Capture the cell that displays the provided text and extract its [X, Y] central coordinate. 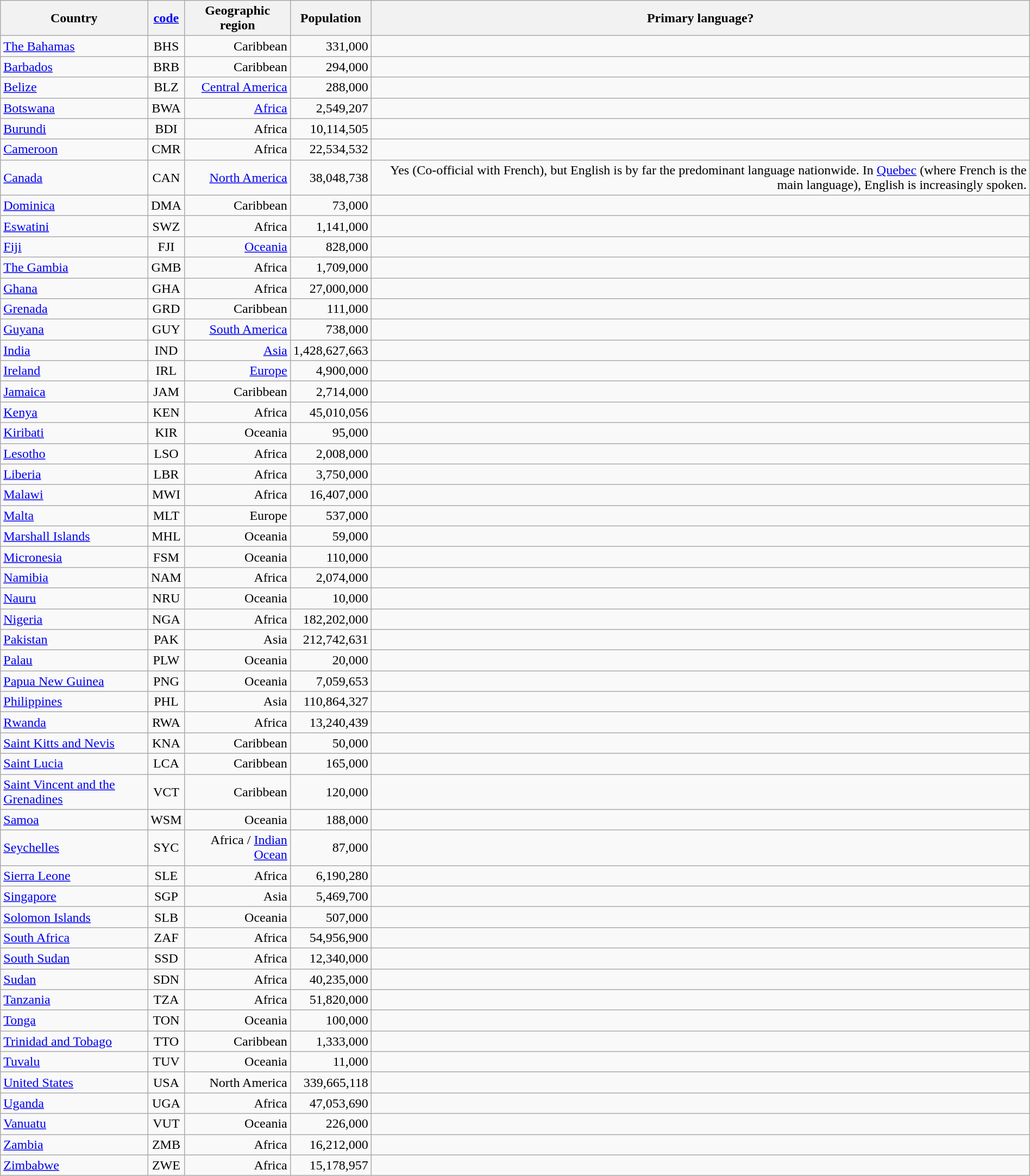
IRL [166, 371]
DMA [166, 205]
India [74, 350]
LSO [166, 454]
7,059,653 [330, 681]
Tuvalu [74, 1062]
Kenya [74, 412]
United States [74, 1083]
SGP [166, 896]
2,008,000 [330, 454]
code [166, 18]
2,074,000 [330, 577]
54,956,900 [330, 938]
111,000 [330, 309]
PNG [166, 681]
Guyana [74, 330]
Pakistan [74, 640]
FSM [166, 557]
Tonga [74, 1021]
1,141,000 [330, 226]
188,000 [330, 820]
331,000 [330, 46]
South Sudan [74, 958]
SLB [166, 917]
Sierra Leone [74, 876]
Burundi [74, 129]
CMR [166, 149]
Jamaica [74, 392]
87,000 [330, 847]
Botswana [74, 108]
LBR [166, 474]
BHS [166, 46]
MLT [166, 515]
South America [237, 330]
294,000 [330, 67]
1,709,000 [330, 267]
Nauru [74, 598]
BRB [166, 67]
Saint Kitts and Nevis [74, 743]
16,407,000 [330, 495]
339,665,118 [330, 1083]
LCA [166, 764]
Country [74, 18]
Samoa [74, 820]
Geographic region [237, 18]
27,000,000 [330, 288]
Namibia [74, 577]
Saint Lucia [74, 764]
SSD [166, 958]
Sudan [74, 979]
10,000 [330, 598]
Canada [74, 177]
73,000 [330, 205]
182,202,000 [330, 619]
Nigeria [74, 619]
2,549,207 [330, 108]
Ghana [74, 288]
110,864,327 [330, 702]
UGA [166, 1103]
Cameroon [74, 149]
Rwanda [74, 722]
16,212,000 [330, 1144]
ZAF [166, 938]
PHL [166, 702]
The Bahamas [74, 46]
Malawi [74, 495]
47,053,690 [330, 1103]
11,000 [330, 1062]
NAM [166, 577]
GMB [166, 267]
Seychelles [74, 847]
4,900,000 [330, 371]
NGA [166, 619]
FJI [166, 247]
Papua New Guinea [74, 681]
WSM [166, 820]
45,010,056 [330, 412]
120,000 [330, 792]
Micronesia [74, 557]
59,000 [330, 536]
VUT [166, 1124]
Zambia [74, 1144]
Dominica [74, 205]
Marshall Islands [74, 536]
Central America [237, 87]
ZWE [166, 1165]
Fiji [74, 247]
1,333,000 [330, 1041]
PAK [166, 640]
3,750,000 [330, 474]
Liberia [74, 474]
KNA [166, 743]
KEN [166, 412]
38,048,738 [330, 177]
TTO [166, 1041]
USA [166, 1083]
PLW [166, 661]
SDN [166, 979]
BWA [166, 108]
Tanzania [74, 1000]
15,178,957 [330, 1165]
Saint Vincent and the Grenadines [74, 792]
Eswatini [74, 226]
BDI [166, 129]
South Africa [74, 938]
51,820,000 [330, 1000]
RWA [166, 722]
165,000 [330, 764]
GUY [166, 330]
MHL [166, 536]
Malta [74, 515]
SYC [166, 847]
Africa / Indian Ocean [237, 847]
TUV [166, 1062]
Singapore [74, 896]
828,000 [330, 247]
JAM [166, 392]
Palau [74, 661]
40,235,000 [330, 979]
13,240,439 [330, 722]
Kiribati [74, 433]
GRD [166, 309]
507,000 [330, 917]
Barbados [74, 67]
10,114,505 [330, 129]
Vanuatu [74, 1124]
20,000 [330, 661]
22,534,532 [330, 149]
TZA [166, 1000]
SWZ [166, 226]
226,000 [330, 1124]
Solomon Islands [74, 917]
288,000 [330, 87]
CAN [166, 177]
VCT [166, 792]
6,190,280 [330, 876]
110,000 [330, 557]
Belize [74, 87]
Grenada [74, 309]
TON [166, 1021]
2,714,000 [330, 392]
Trinidad and Tobago [74, 1041]
212,742,631 [330, 640]
Zimbabwe [74, 1165]
ZMB [166, 1144]
Lesotho [74, 454]
Uganda [74, 1103]
GHA [166, 288]
95,000 [330, 433]
738,000 [330, 330]
100,000 [330, 1021]
IND [166, 350]
MWI [166, 495]
NRU [166, 598]
The Gambia [74, 267]
1,428,627,663 [330, 350]
5,469,700 [330, 896]
SLE [166, 876]
Population [330, 18]
BLZ [166, 87]
12,340,000 [330, 958]
50,000 [330, 743]
KIR [166, 433]
Primary language? [700, 18]
Philippines [74, 702]
Ireland [74, 371]
537,000 [330, 515]
